Find where the given text appears and provide that cell's center as (x, y) coordinate. 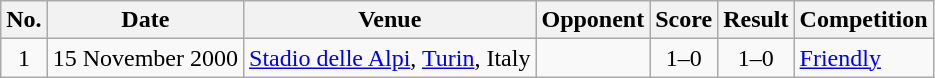
Venue (390, 20)
15 November 2000 (145, 58)
Friendly (864, 58)
Opponent (593, 20)
1 (24, 58)
Result (756, 20)
Competition (864, 20)
Stadio delle Alpi, Turin, Italy (390, 58)
Score (684, 20)
No. (24, 20)
Date (145, 20)
